Return the (X, Y) coordinate for the center point of the cell that contains the specified text.  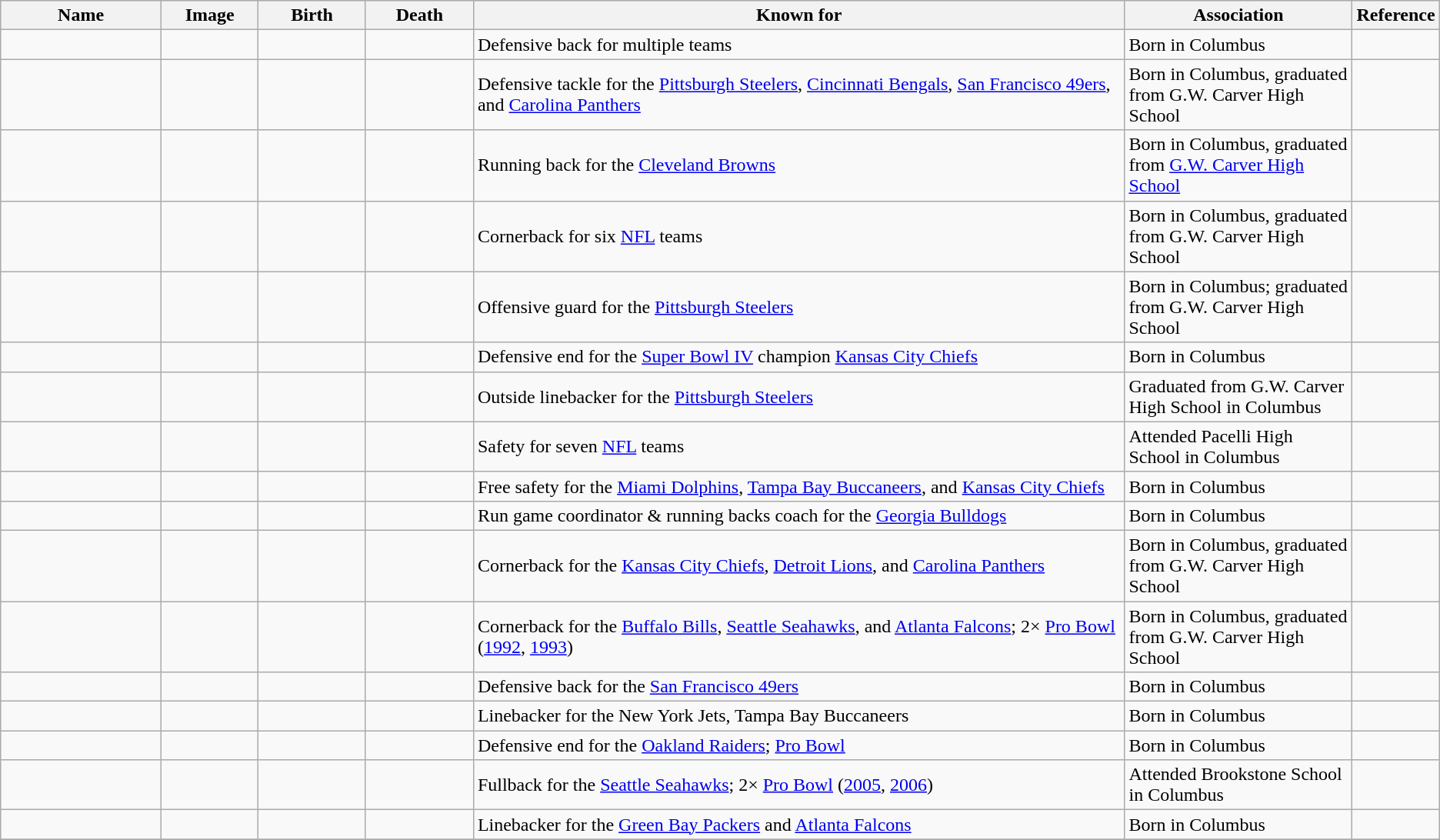
Attended Brookstone School in Columbus (1238, 785)
Known for (798, 15)
Running back for the Cleveland Browns (798, 165)
Defensive tackle for the Pittsburgh Steelers, Cincinnati Bengals, San Francisco 49ers, and Carolina Panthers (798, 95)
Death (419, 15)
Reference (1395, 15)
Offensive guard for the Pittsburgh Steelers (798, 307)
Cornerback for the Kansas City Chiefs, Detroit Lions, and Carolina Panthers (798, 565)
Safety for seven NFL teams (798, 446)
Outside linebacker for the Pittsburgh Steelers (798, 397)
Free safety for the Miami Dolphins, Tampa Bay Buccaneers, and Kansas City Chiefs (798, 486)
Defensive end for the Super Bowl IV champion Kansas City Chiefs (798, 357)
Birth (312, 15)
Cornerback for the Buffalo Bills, Seattle Seahawks, and Atlanta Falcons; 2× Pro Bowl (1992, 1993) (798, 637)
Attended Pacelli High School in Columbus (1238, 446)
Cornerback for six NFL teams (798, 236)
Association (1238, 15)
Linebacker for the Green Bay Packers and Atlanta Falcons (798, 825)
Defensive back for multiple teams (798, 45)
Defensive end for the Oakland Raiders; Pro Bowl (798, 745)
Name (82, 15)
Image (209, 15)
Born in Columbus; graduated from G.W. Carver High School (1238, 307)
Fullback for the Seattle Seahawks; 2× Pro Bowl (2005, 2006) (798, 785)
Linebacker for the New York Jets, Tampa Bay Buccaneers (798, 716)
Run game coordinator & running backs coach for the Georgia Bulldogs (798, 515)
Graduated from G.W. Carver High School in Columbus (1238, 397)
Defensive back for the San Francisco 49ers (798, 687)
